Determine the (x, y) coordinate at the center of the cell enclosing the given text.  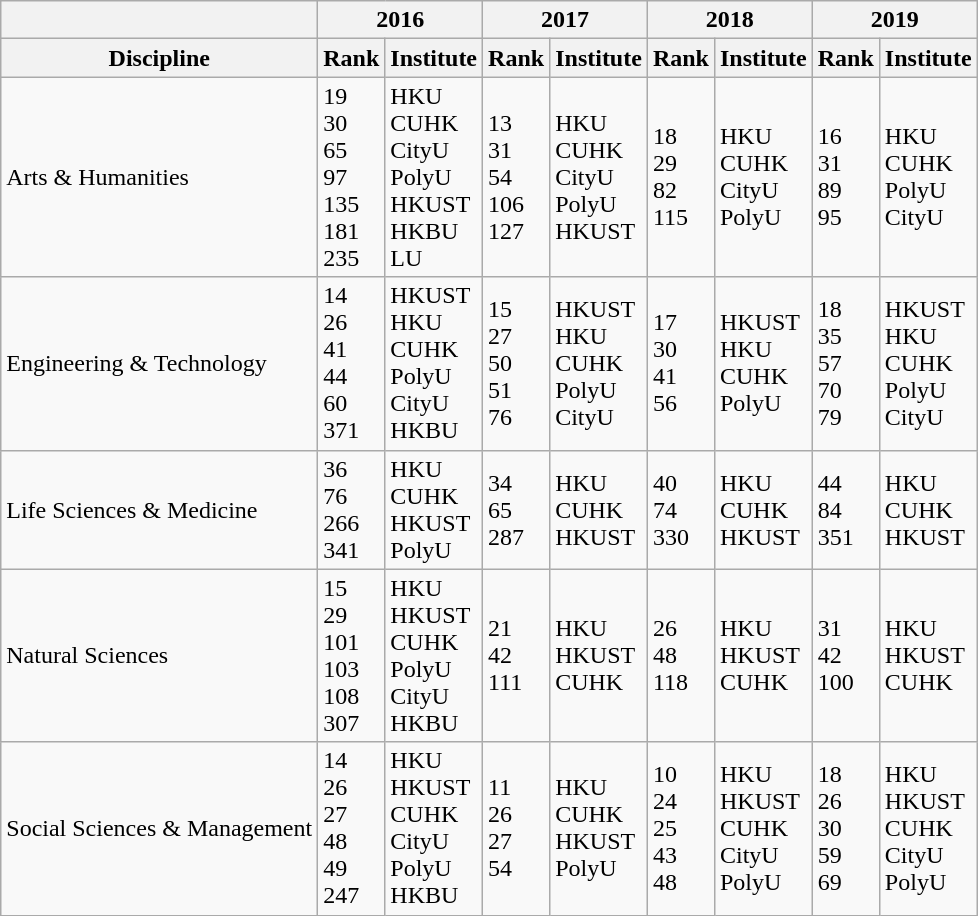
2142111 (516, 656)
HKUSTHKUCUHKPolyUCityUHKBU (434, 364)
Social Sciences & Management (160, 828)
2017 (566, 20)
HKUHKUSTCUHKPolyUCityUHKBU (434, 656)
1529101103108307 (352, 656)
HKUHKUSTCUHKCityUPolyUHKBU (434, 828)
Engineering & Technology (160, 364)
19306597135181235 (352, 177)
2648118 (680, 656)
11262754 (516, 828)
4074330 (680, 510)
3676266341 (352, 510)
1527505176 (516, 364)
Discipline (160, 58)
HKUCUHKPolyUCityU (928, 177)
2018 (730, 20)
HKUCUHKCityUPolyUHKUSTHKBULU (434, 177)
1826305969 (846, 828)
4484351 (846, 510)
17304156 (680, 364)
3465287 (516, 510)
Arts & Humanities (160, 177)
1835577079 (846, 364)
1426414460371 (352, 364)
2016 (400, 20)
182982115 (680, 177)
1426274849247 (352, 828)
16318995 (846, 177)
Natural Sciences (160, 656)
HKUCUHKCityUPolyUHKUST (599, 177)
133154106127 (516, 177)
Life Sciences & Medicine (160, 510)
HKUCUHKCityUPolyU (763, 177)
2019 (894, 20)
1024254348 (680, 828)
HKUSTHKUCUHKPolyU (763, 364)
3142100 (846, 656)
